Return (x, y) of the center of cell containing provided text 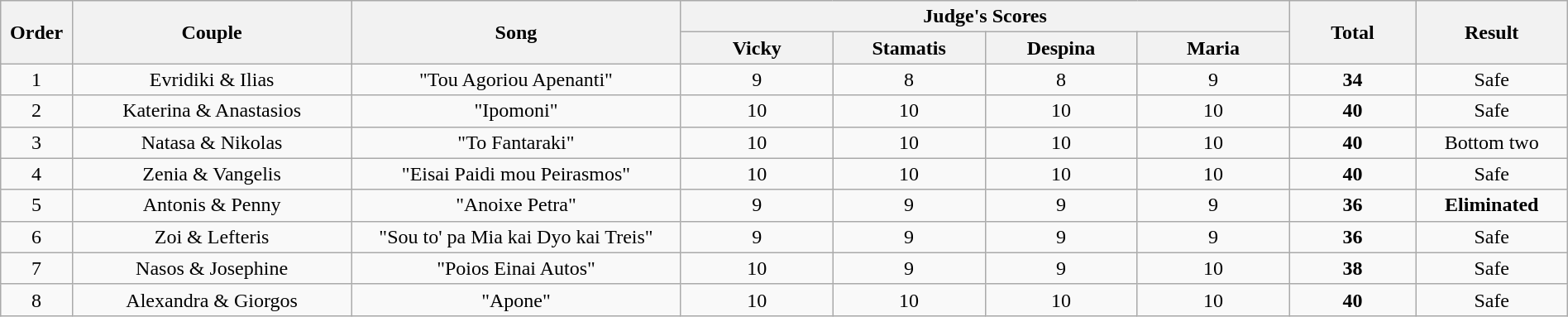
1 (36, 79)
"Sou to' pa Mia kai Dyo kai Treis" (516, 237)
6 (36, 237)
Song (516, 32)
38 (1353, 268)
2 (36, 111)
7 (36, 268)
Couple (212, 32)
Order (36, 32)
Stamatis (909, 48)
Bottom two (1492, 142)
Natasa & Nikolas (212, 142)
Total (1353, 32)
Maria (1213, 48)
"Anoixe Petra" (516, 205)
Vicky (757, 48)
"To Fantaraki" (516, 142)
Zenia & Vangelis (212, 174)
4 (36, 174)
Despina (1061, 48)
Antonis & Penny (212, 205)
Result (1492, 32)
34 (1353, 79)
"Apone" (516, 300)
"Tou Agoriou Apenanti" (516, 79)
Eliminated (1492, 205)
Katerina & Anastasios (212, 111)
Evridiki & Ilias (212, 79)
3 (36, 142)
Alexandra & Giorgos (212, 300)
Zoi & Lefteris (212, 237)
"Eisai Paidi mou Peirasmos" (516, 174)
5 (36, 205)
Nasos & Josephine (212, 268)
"Poios Einai Autos" (516, 268)
Judge's Scores (985, 17)
"Ipomoni" (516, 111)
